Return [x, y] of the center of cell containing provided text 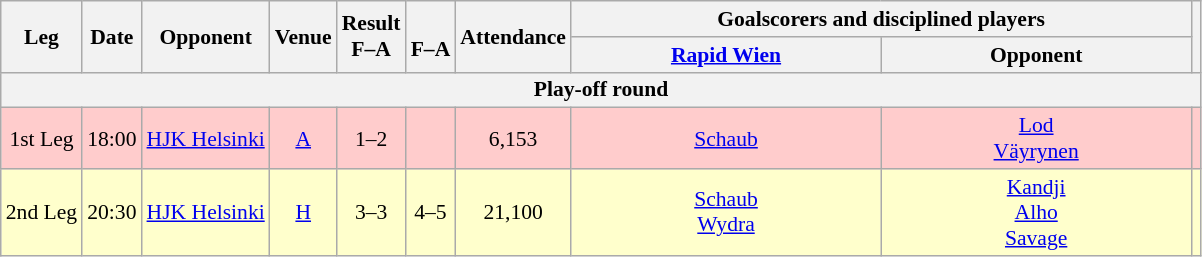
A [304, 138]
Venue [304, 36]
Schaub [726, 138]
20:30 [112, 212]
1–2 [372, 138]
Goalscorers and disciplined players [881, 19]
H [304, 212]
4–5 [431, 212]
Schaub Wydra [726, 212]
3–3 [372, 212]
F–A [431, 36]
Rapid Wien [726, 55]
1st Leg [42, 138]
Lod Väyrynen [1036, 138]
Kandji Alho Savage [1036, 212]
18:00 [112, 138]
2nd Leg [42, 212]
Play-off round [602, 90]
21,100 [513, 212]
ResultF–A [372, 36]
Date [112, 36]
6,153 [513, 138]
Leg [42, 36]
Attendance [513, 36]
